Provide the [X, Y] coordinate of the cell's center where the given text is located.  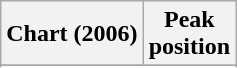
Chart (2006) [72, 34]
Peakposition [189, 34]
